From the cell containing the given text, extract its center point as [x, y] coordinate. 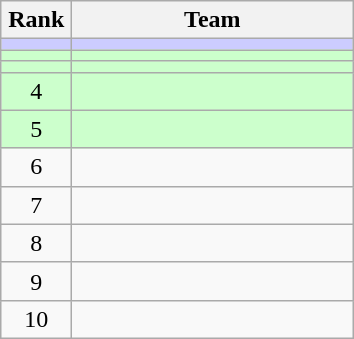
9 [36, 281]
7 [36, 205]
8 [36, 243]
Rank [36, 20]
4 [36, 91]
10 [36, 319]
5 [36, 129]
Team [212, 20]
6 [36, 167]
